Find where the given text appears and provide that cell's center as (x, y) coordinate. 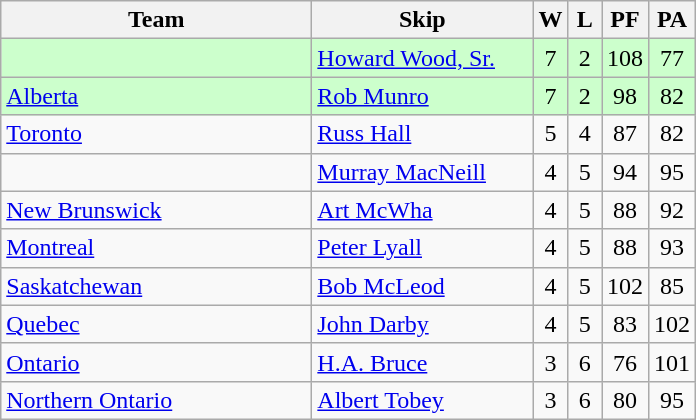
101 (672, 362)
Quebec (156, 324)
Rob Munro (422, 96)
W (550, 20)
New Brunswick (156, 210)
83 (626, 324)
93 (672, 248)
Bob McLeod (422, 286)
80 (626, 400)
Russ Hall (422, 134)
L (585, 20)
H.A. Bruce (422, 362)
77 (672, 58)
Art McWha (422, 210)
Alberta (156, 96)
Peter Lyall (422, 248)
92 (672, 210)
PF (626, 20)
Murray MacNeill (422, 172)
94 (626, 172)
Montreal (156, 248)
Northern Ontario (156, 400)
Albert Tobey (422, 400)
108 (626, 58)
98 (626, 96)
85 (672, 286)
Team (156, 20)
PA (672, 20)
Howard Wood, Sr. (422, 58)
Ontario (156, 362)
Skip (422, 20)
John Darby (422, 324)
76 (626, 362)
87 (626, 134)
Saskatchewan (156, 286)
Toronto (156, 134)
